Return the [x, y] coordinate for the center point of the cell that contains the specified text.  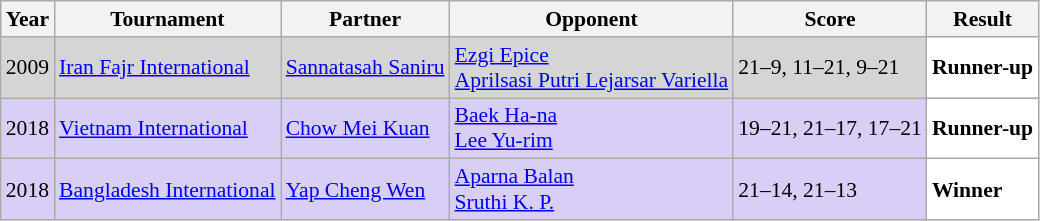
21–14, 21–13 [830, 190]
Partner [366, 19]
Result [982, 19]
Yap Cheng Wen [366, 190]
Vietnam International [168, 128]
Opponent [592, 19]
Iran Fajr International [168, 68]
Sannatasah Saniru [366, 68]
Score [830, 19]
Ezgi Epice Aprilsasi Putri Lejarsar Variella [592, 68]
Bangladesh International [168, 190]
Baek Ha-na Lee Yu-rim [592, 128]
2009 [28, 68]
Year [28, 19]
Aparna Balan Sruthi K. P. [592, 190]
Tournament [168, 19]
Chow Mei Kuan [366, 128]
Winner [982, 190]
19–21, 21–17, 17–21 [830, 128]
21–9, 11–21, 9–21 [830, 68]
